Scan for the cell matching the given text and deliver its (X, Y) coordinate at center. 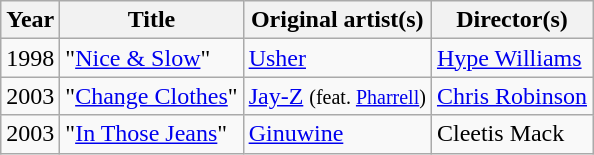
1998 (30, 58)
Director(s) (512, 20)
Title (152, 20)
Cleetis Mack (512, 134)
"In Those Jeans" (152, 134)
Ginuwine (337, 134)
Original artist(s) (337, 20)
Chris Robinson (512, 96)
"Nice & Slow" (152, 58)
Usher (337, 58)
"Change Clothes" (152, 96)
Hype Williams (512, 58)
Year (30, 20)
Jay-Z (feat. Pharrell) (337, 96)
